Extract the [x, y] coordinate from the center of the cell holding the provided text.  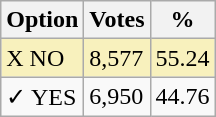
Option [42, 20]
% [182, 20]
8,577 [117, 58]
Votes [117, 20]
X NO [42, 58]
44.76 [182, 97]
6,950 [117, 97]
55.24 [182, 58]
✓ YES [42, 97]
